Return the (x, y) coordinate for the center point of the cell that contains the specified text.  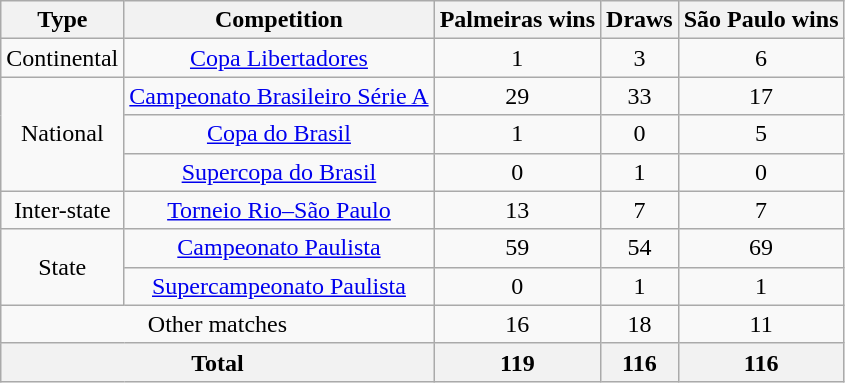
São Paulo wins (761, 20)
59 (517, 248)
16 (517, 324)
Campeonato Paulista (279, 248)
119 (517, 362)
Supercampeonato Paulista (279, 286)
Type (62, 20)
13 (517, 210)
Copa do Brasil (279, 134)
Campeonato Brasileiro Série A (279, 96)
Palmeiras wins (517, 20)
18 (640, 324)
29 (517, 96)
17 (761, 96)
6 (761, 58)
69 (761, 248)
Supercopa do Brasil (279, 172)
33 (640, 96)
Draws (640, 20)
National (62, 134)
Torneio Rio–São Paulo (279, 210)
3 (640, 58)
Inter-state (62, 210)
54 (640, 248)
Continental (62, 58)
State (62, 267)
5 (761, 134)
11 (761, 324)
Copa Libertadores (279, 58)
Other matches (218, 324)
Competition (279, 20)
Total (218, 362)
